Output the [X, Y] coordinate of the center of the cell containing the given text.  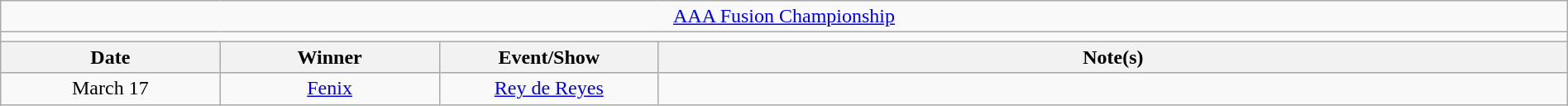
AAA Fusion Championship [784, 17]
March 17 [111, 89]
Note(s) [1113, 57]
Rey de Reyes [549, 89]
Fenix [329, 89]
Event/Show [549, 57]
Date [111, 57]
Winner [329, 57]
